Find where the given text appears and provide that cell's center as (X, Y) coordinate. 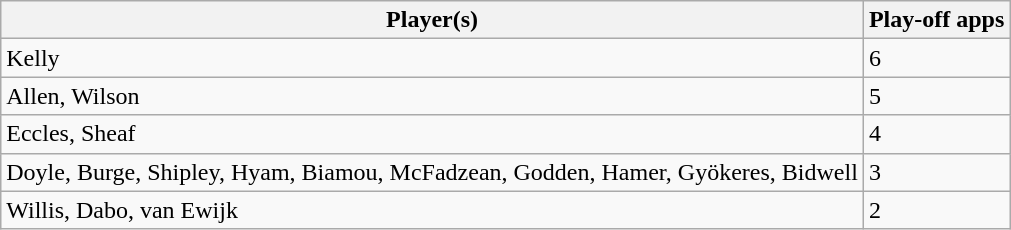
Kelly (432, 58)
Player(s) (432, 20)
Allen, Wilson (432, 96)
Doyle, Burge, Shipley, Hyam, Biamou, McFadzean, Godden, Hamer, Gyökeres, Bidwell (432, 172)
Willis, Dabo, van Ewijk (432, 210)
Eccles, Sheaf (432, 134)
4 (936, 134)
6 (936, 58)
Play-off apps (936, 20)
5 (936, 96)
2 (936, 210)
3 (936, 172)
